Output the [x, y] coordinate of the center of the cell containing the given text.  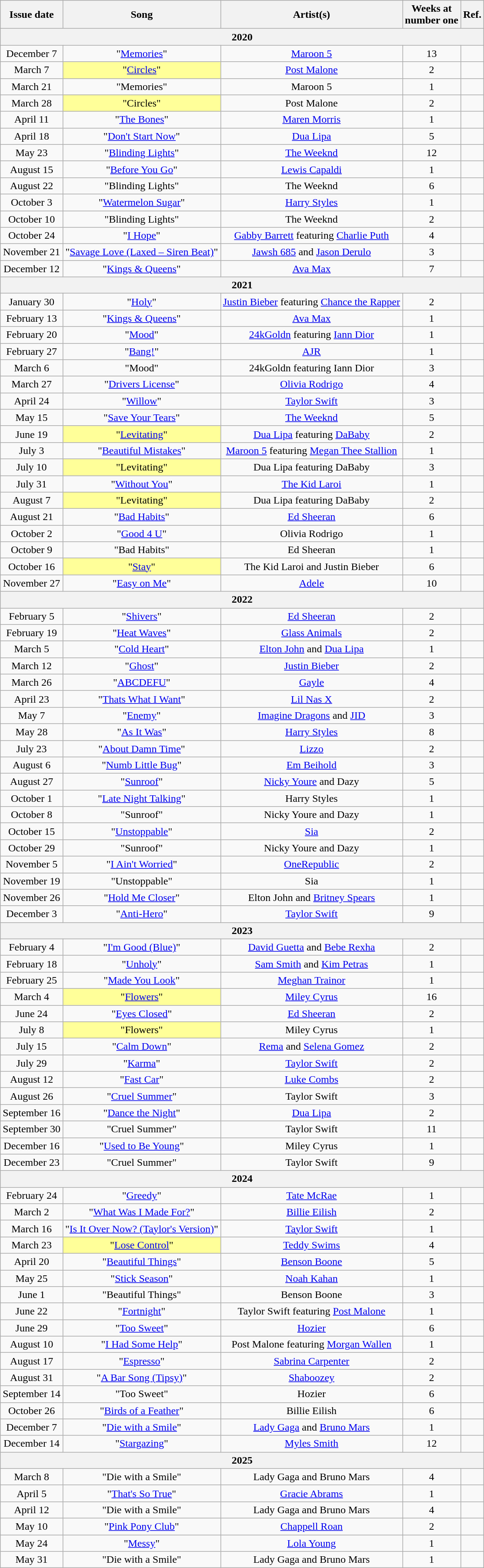
May 25 [32, 1278]
November 19 [32, 881]
Chappell Roan [311, 1526]
Em Beihold [311, 765]
"ABCDEFU" [142, 682]
"About Damn Time" [142, 748]
July 23 [32, 748]
July 10 [32, 467]
Justin Bieber featuring Chance the Rapper [311, 302]
Rema and Selena Gomez [311, 1047]
June 19 [32, 434]
"Fast Car" [142, 1080]
"Late Night Talking" [142, 798]
August 17 [32, 1361]
May 7 [32, 715]
February 24 [32, 1195]
October 3 [32, 202]
"I Ain't Worried" [142, 864]
March 8 [32, 1477]
"Pink Pony Club" [142, 1526]
October 15 [32, 831]
"What Was I Made For?" [142, 1212]
"Beautiful Mistakes" [142, 450]
AJR [311, 351]
Sam Smith and Kim Petras [311, 964]
"Birds of a Feather" [142, 1411]
October 1 [32, 798]
Glass Animals [311, 633]
"Shivers" [142, 616]
July 3 [32, 450]
April 23 [32, 699]
Elton John and Britney Spears [311, 897]
"Heat Waves" [142, 633]
"I'm Good (Blue)" [142, 947]
David Guetta and Bebe Rexha [311, 947]
"Messy" [142, 1543]
May 15 [32, 417]
April 11 [32, 120]
March 27 [32, 384]
2021 [242, 285]
March 2 [32, 1212]
Sabrina Carpenter [311, 1361]
February 19 [32, 633]
October 10 [32, 219]
November 5 [32, 864]
2024 [242, 1179]
Noah Kahan [311, 1278]
7 [432, 269]
"Before You Go" [142, 169]
Teddy Swims [311, 1245]
June 29 [32, 1328]
January 30 [32, 302]
"As It Was" [142, 732]
December 12 [32, 269]
"Easy on Me" [142, 583]
October 24 [32, 236]
March 6 [32, 368]
December 23 [32, 1162]
March 26 [32, 682]
September 16 [32, 1113]
"Dance the Night" [142, 1113]
Tate McRae [311, 1195]
"Bang!" [142, 351]
Justin Bieber [311, 666]
8 [432, 732]
August 7 [32, 500]
Gracie Abrams [311, 1493]
"Espresso" [142, 1361]
March 16 [32, 1228]
"That's So True" [142, 1493]
"Fortnight" [142, 1311]
"Calm Down" [142, 1047]
May 31 [32, 1560]
November 26 [32, 897]
February 27 [32, 351]
"Stay" [142, 567]
September 14 [32, 1394]
The Kid Laroi and Justin Bieber [311, 567]
February 4 [32, 947]
July 29 [32, 1063]
Maren Morris [311, 120]
Myles Smith [311, 1444]
Elton John and Dua Lipa [311, 649]
"Numb Little Bug" [142, 765]
Post Malone featuring Morgan Wallen [311, 1344]
"Without You" [142, 484]
March 23 [32, 1245]
"Greedy" [142, 1195]
July 15 [32, 1047]
February 5 [32, 616]
"Cold Heart" [142, 649]
June 24 [32, 1014]
April 5 [32, 1493]
May 28 [32, 732]
August 27 [32, 782]
May 23 [32, 153]
August 22 [32, 186]
Lil Nas X [311, 699]
October 9 [32, 550]
February 20 [32, 335]
April 12 [32, 1510]
February 13 [32, 318]
Gayle [311, 682]
Jawsh 685 and Jason Derulo [311, 252]
May 24 [32, 1543]
"Hold Me Closer" [142, 897]
March 28 [32, 103]
OneRepublic [311, 864]
August 6 [32, 765]
April 18 [32, 136]
2023 [242, 931]
December 3 [32, 914]
April 20 [32, 1261]
November 21 [32, 252]
August 10 [32, 1344]
May 10 [32, 1526]
Weeks atnumber one [432, 15]
Ref. [472, 15]
November 27 [32, 583]
October 16 [32, 567]
"Is It Over Now? (Taylor's Version)" [142, 1228]
August 21 [32, 517]
2025 [242, 1460]
July 8 [32, 1030]
Issue date [32, 15]
March 4 [32, 997]
June 1 [32, 1295]
February 18 [32, 964]
October 29 [32, 848]
July 31 [32, 484]
"Stargazing" [142, 1444]
Luke Combs [311, 1080]
Adele [311, 583]
"A Bar Song (Tipsy)" [142, 1378]
August 12 [32, 1080]
"Enemy" [142, 715]
February 25 [32, 980]
Imagine Dragons and JID [311, 715]
"Drivers License" [142, 384]
"Watermelon Sugar" [142, 202]
"I Had Some Help" [142, 1344]
March 5 [32, 649]
"Stick Season" [142, 1278]
October 2 [32, 534]
Lola Young [311, 1543]
"Willow" [142, 401]
March 21 [32, 87]
December 16 [32, 1146]
10 [432, 583]
The Kid Laroi [311, 484]
March 7 [32, 70]
"Anti-Hero" [142, 914]
August 15 [32, 169]
August 26 [32, 1096]
August 31 [32, 1378]
Gabby Barrett featuring Charlie Puth [311, 236]
Song [142, 15]
"Holy" [142, 302]
"Karma" [142, 1063]
"Lose Control" [142, 1245]
Lewis Capaldi [311, 169]
Maroon 5 featuring Megan Thee Stallion [311, 450]
"I Hope" [142, 236]
13 [432, 53]
"The Bones" [142, 120]
"Thats What I Want" [142, 699]
Lizzo [311, 748]
"Eyes Closed" [142, 1014]
"Made You Look" [142, 980]
March 12 [32, 666]
"Unholy" [142, 964]
June 22 [32, 1311]
2020 [242, 37]
"Used to Be Young" [142, 1146]
December 14 [32, 1444]
"Good 4 U" [142, 534]
April 24 [32, 401]
"Ghost" [142, 666]
16 [432, 997]
11 [432, 1129]
September 30 [32, 1129]
Shaboozey [311, 1378]
Taylor Swift featuring Post Malone [311, 1311]
"Savage Love (Laxed – Siren Beat)" [142, 252]
October 8 [32, 815]
Meghan Trainor [311, 980]
October 26 [32, 1411]
2022 [242, 600]
"Don't Start Now" [142, 136]
Artist(s) [311, 15]
"Save Your Tears" [142, 417]
